Search for the cell housing the specified text and yield its (x, y) center coordinate. 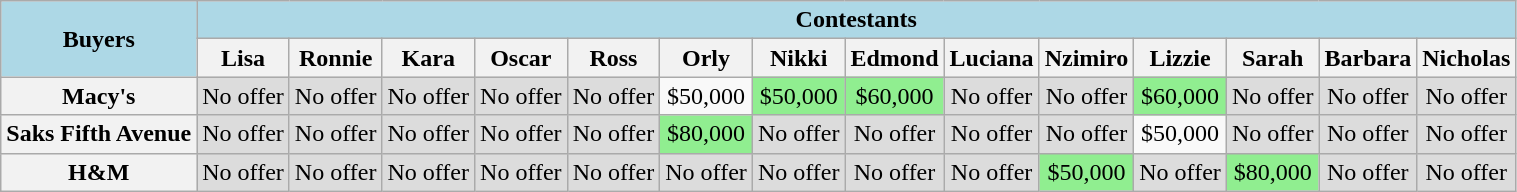
Contestants (856, 20)
Lisa (244, 58)
Luciana (992, 58)
Edmond (894, 58)
Barbara (1368, 58)
Saks Fifth Avenue (99, 134)
Oscar (522, 58)
Kara (428, 58)
H&M (99, 172)
Buyers (99, 39)
Ronnie (336, 58)
Nzimiro (1086, 58)
Lizzie (1180, 58)
Orly (706, 58)
Macy's (99, 96)
Nikki (798, 58)
Sarah (1272, 58)
Ross (614, 58)
Nicholas (1466, 58)
